Pinpoint the cell where the given text exists, returning its (x, y) midpoint coordinate. 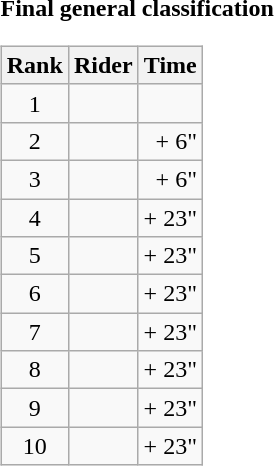
6 (34, 294)
Rank (34, 65)
1 (34, 103)
8 (34, 370)
Time (170, 65)
5 (34, 256)
7 (34, 332)
3 (34, 179)
10 (34, 446)
Rider (103, 65)
9 (34, 408)
4 (34, 217)
2 (34, 141)
